Find where the given text appears and provide that cell's center as (x, y) coordinate. 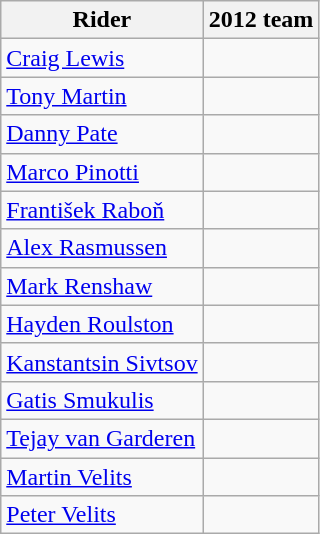
Rider (102, 20)
Kanstantsin Sivtsov (102, 362)
2012 team (261, 20)
Alex Rasmussen (102, 248)
Danny Pate (102, 134)
Tony Martin (102, 96)
František Raboň (102, 210)
Hayden Roulston (102, 324)
Tejay van Garderen (102, 438)
Gatis Smukulis (102, 400)
Martin Velits (102, 477)
Peter Velits (102, 515)
Marco Pinotti (102, 172)
Mark Renshaw (102, 286)
Craig Lewis (102, 58)
